Detect which cell encompasses the target text, then output its [x, y] center coordinate. 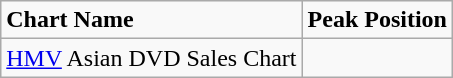
HMV Asian DVD Sales Chart [152, 58]
Chart Name [152, 20]
Peak Position [377, 20]
